Extract the (x, y) coordinate from the center of the cell holding the provided text.  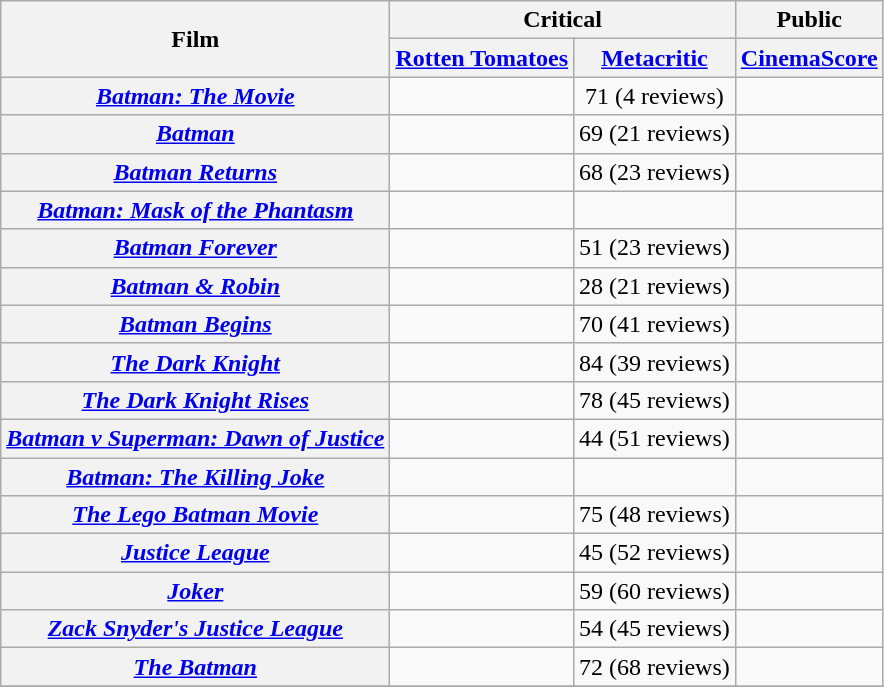
72 (68 reviews) (655, 667)
Batman Returns (196, 172)
The Dark Knight Rises (196, 400)
CinemaScore (809, 58)
The Lego Batman Movie (196, 515)
Zack Snyder's Justice League (196, 629)
44 (51 reviews) (655, 438)
70 (41 reviews) (655, 324)
Batman (196, 134)
Critical (562, 20)
Batman v Superman: Dawn of Justice (196, 438)
Film (196, 39)
Public (809, 20)
Joker (196, 591)
Justice League (196, 553)
69 (21 reviews) (655, 134)
78 (45 reviews) (655, 400)
54 (45 reviews) (655, 629)
84 (39 reviews) (655, 362)
Batman: The Killing Joke (196, 477)
75 (48 reviews) (655, 515)
71 (4 reviews) (655, 96)
51 (23 reviews) (655, 248)
The Dark Knight (196, 362)
45 (52 reviews) (655, 553)
The Batman (196, 667)
Batman & Robin (196, 286)
Rotten Tomatoes (482, 58)
28 (21 reviews) (655, 286)
Batman: Mask of the Phantasm (196, 210)
Batman Forever (196, 248)
68 (23 reviews) (655, 172)
59 (60 reviews) (655, 591)
Batman: The Movie (196, 96)
Batman Begins (196, 324)
Metacritic (655, 58)
